Output the (x, y) coordinate of the center of the cell containing the given text.  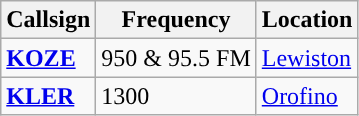
1300 (176, 96)
950 & 95.5 FM (176, 58)
Callsign (48, 20)
Lewiston (307, 58)
KOZE (48, 58)
Frequency (176, 20)
Orofino (307, 96)
Location (307, 20)
KLER (48, 96)
